Pinpoint the cell where the given text exists, returning its [X, Y] midpoint coordinate. 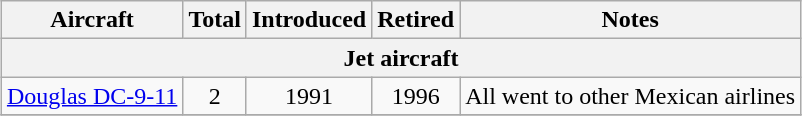
Notes [630, 20]
Total [215, 20]
Aircraft [92, 20]
1996 [416, 96]
All went to other Mexican airlines [630, 96]
1991 [308, 96]
2 [215, 96]
Introduced [308, 20]
Jet aircraft [400, 58]
Douglas DC-9-11 [92, 96]
Retired [416, 20]
